Output the (X, Y) coordinate of the center of the cell containing the given text.  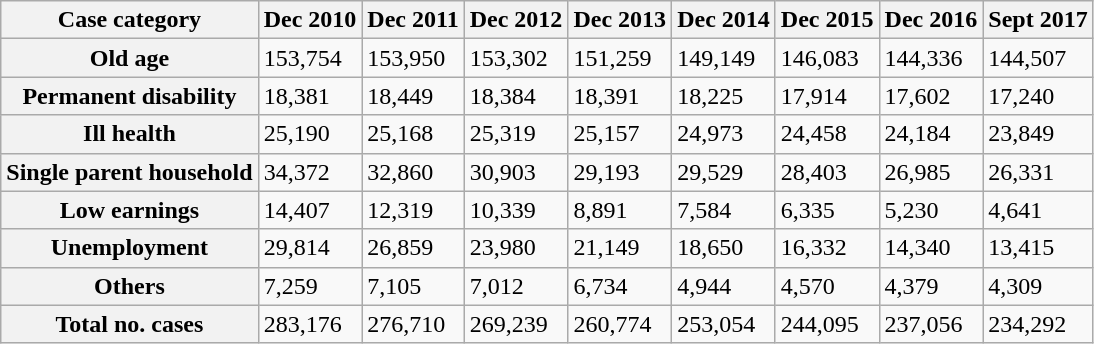
18,650 (724, 248)
Old age (130, 58)
34,372 (310, 172)
25,157 (620, 134)
17,240 (1038, 96)
16,332 (827, 248)
10,339 (516, 210)
24,458 (827, 134)
26,331 (1038, 172)
18,381 (310, 96)
18,391 (620, 96)
Dec 2010 (310, 20)
7,259 (310, 286)
5,230 (931, 210)
25,168 (413, 134)
29,529 (724, 172)
234,292 (1038, 324)
Case category (130, 20)
17,602 (931, 96)
253,054 (724, 324)
153,754 (310, 58)
153,302 (516, 58)
Low earnings (130, 210)
244,095 (827, 324)
151,259 (620, 58)
8,891 (620, 210)
Ill health (130, 134)
14,407 (310, 210)
32,860 (413, 172)
24,184 (931, 134)
Total no. cases (130, 324)
25,190 (310, 134)
18,449 (413, 96)
Sept 2017 (1038, 20)
26,985 (931, 172)
6,335 (827, 210)
153,950 (413, 58)
17,914 (827, 96)
4,641 (1038, 210)
28,403 (827, 172)
29,193 (620, 172)
Dec 2012 (516, 20)
21,149 (620, 248)
146,083 (827, 58)
Dec 2016 (931, 20)
23,849 (1038, 134)
Dec 2014 (724, 20)
Permanent disability (130, 96)
7,105 (413, 286)
14,340 (931, 248)
12,319 (413, 210)
149,149 (724, 58)
7,012 (516, 286)
Single parent household (130, 172)
18,384 (516, 96)
276,710 (413, 324)
260,774 (620, 324)
Dec 2013 (620, 20)
7,584 (724, 210)
144,336 (931, 58)
18,225 (724, 96)
26,859 (413, 248)
Dec 2015 (827, 20)
4,570 (827, 286)
144,507 (1038, 58)
24,973 (724, 134)
4,309 (1038, 286)
4,944 (724, 286)
25,319 (516, 134)
Dec 2011 (413, 20)
4,379 (931, 286)
6,734 (620, 286)
13,415 (1038, 248)
269,239 (516, 324)
30,903 (516, 172)
29,814 (310, 248)
23,980 (516, 248)
237,056 (931, 324)
Unemployment (130, 248)
283,176 (310, 324)
Others (130, 286)
